Capture the cell that displays the provided text and extract its (X, Y) central coordinate. 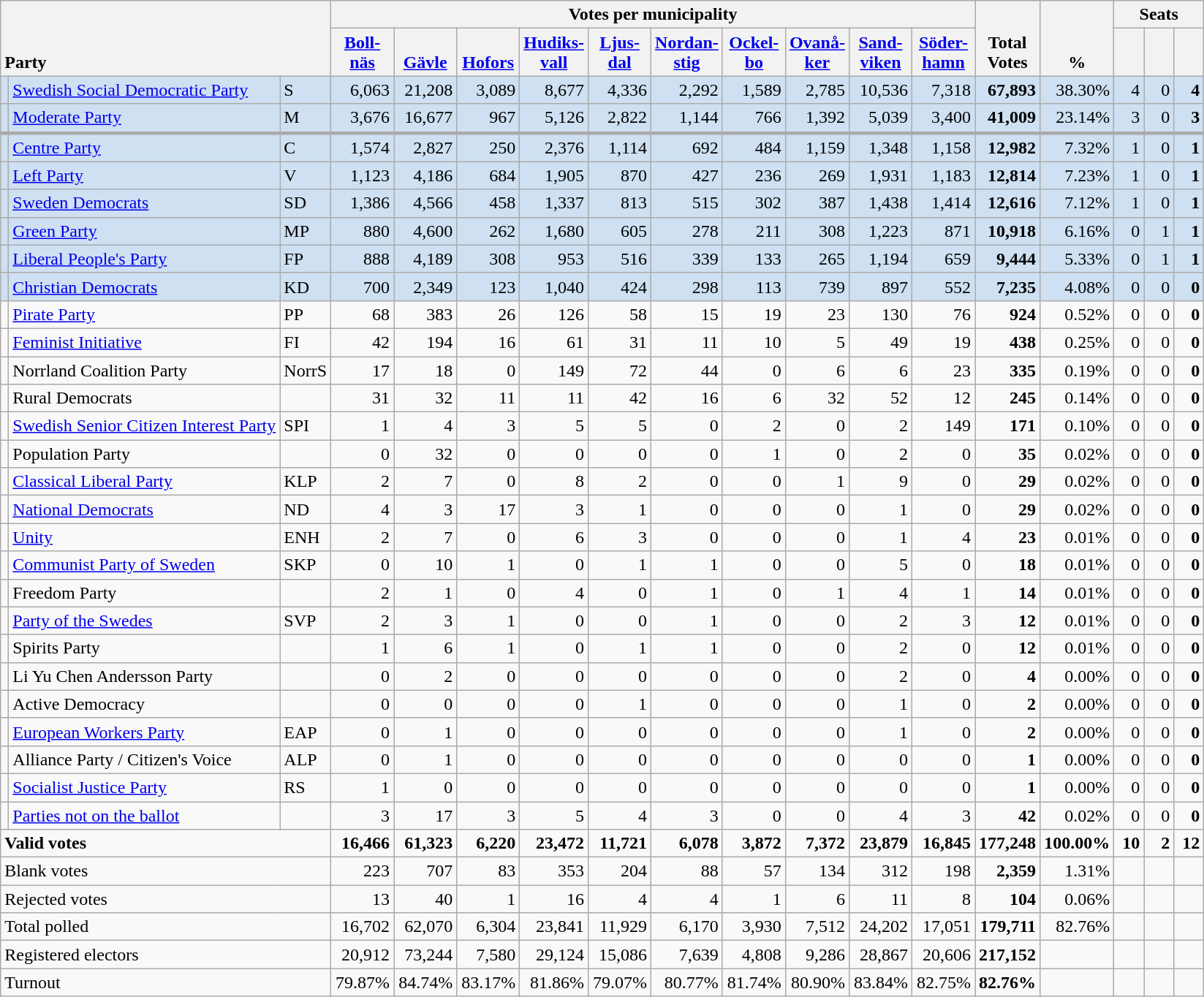
9 (880, 482)
ALP (306, 759)
14 (1007, 593)
Party of the Swedes (145, 621)
Votes per municipality (654, 15)
16,677 (425, 118)
ND (306, 509)
Green Party (145, 231)
1,040 (554, 287)
67,893 (1007, 90)
113 (754, 287)
700 (363, 287)
12,616 (1007, 203)
Nordan- stig (687, 53)
Left Party (145, 175)
6,078 (687, 844)
1,337 (554, 203)
Feminist Initiative (145, 342)
2,359 (1007, 871)
61 (554, 342)
Söder- hamn (944, 53)
Gävle (425, 53)
104 (1007, 899)
Swedish Social Democratic Party (145, 90)
Christian Democrats (145, 287)
12,814 (1007, 175)
7,580 (488, 955)
194 (425, 342)
0.10% (1078, 426)
Hofors (488, 53)
83.17% (488, 982)
223 (363, 871)
133 (754, 259)
387 (817, 203)
Li Yu Chen Andersson Party (145, 676)
Rejected votes (166, 899)
Seats (1159, 15)
Alliance Party / Citizen's Voice (145, 759)
Party (166, 38)
2,292 (687, 90)
21,208 (425, 90)
179,711 (1007, 927)
1,905 (554, 175)
79.07% (620, 982)
1,414 (944, 203)
552 (944, 287)
1,386 (363, 203)
58 (620, 314)
6.16% (1078, 231)
68 (363, 314)
458 (488, 203)
44 (687, 371)
684 (488, 175)
924 (1007, 314)
Total Votes (1007, 38)
Blank votes (166, 871)
871 (944, 231)
80.90% (817, 982)
Liberal People's Party (145, 259)
880 (363, 231)
Classical Liberal Party (145, 482)
National Democrats (145, 509)
1.31% (1078, 871)
SD (306, 203)
Turnout (166, 982)
134 (817, 871)
81.86% (554, 982)
Unity (145, 537)
Total polled (166, 927)
88 (687, 871)
2,822 (620, 118)
339 (687, 259)
7,512 (817, 927)
2,827 (425, 148)
RS (306, 787)
41,009 (1007, 118)
EAP (306, 732)
298 (687, 287)
76 (944, 314)
424 (620, 287)
0.52% (1078, 314)
4,189 (425, 259)
Ockel- bo (754, 53)
177,248 (1007, 844)
49 (880, 342)
6,220 (488, 844)
NorrS (306, 371)
198 (944, 871)
766 (754, 118)
23,472 (554, 844)
Ovanå- ker (817, 53)
17,051 (944, 927)
Sweden Democrats (145, 203)
Spirits Party (145, 648)
3,676 (363, 118)
278 (687, 231)
7.32% (1078, 148)
Active Democracy (145, 704)
1,931 (880, 175)
38.30% (1078, 90)
7.23% (1078, 175)
Ljus- dal (620, 53)
1,438 (880, 203)
11,929 (620, 927)
10,536 (880, 90)
7,639 (687, 955)
80.77% (687, 982)
13 (363, 899)
5,126 (554, 118)
Swedish Senior Citizen Interest Party (145, 426)
953 (554, 259)
PP (306, 314)
1,183 (944, 175)
% (1078, 38)
Parties not on the ballot (145, 815)
23,879 (880, 844)
72 (620, 371)
1,223 (880, 231)
Rural Democrats (145, 398)
217,152 (1007, 955)
62,070 (425, 927)
2,349 (425, 287)
1,348 (880, 148)
4,336 (620, 90)
4.08% (1078, 287)
383 (425, 314)
1,574 (363, 148)
16,702 (363, 927)
83 (488, 871)
897 (880, 287)
1,158 (944, 148)
211 (754, 231)
245 (1007, 398)
ENH (306, 537)
516 (620, 259)
171 (1007, 426)
23.14% (1078, 118)
1,194 (880, 259)
3,400 (944, 118)
81.74% (754, 982)
16,845 (944, 844)
262 (488, 231)
82.75% (944, 982)
28,867 (880, 955)
10,918 (1007, 231)
659 (944, 259)
302 (754, 203)
V (306, 175)
Boll- näs (363, 53)
2,785 (817, 90)
1,589 (754, 90)
24,202 (880, 927)
57 (754, 871)
3,930 (754, 927)
1,159 (817, 148)
692 (687, 148)
1,680 (554, 231)
52 (880, 398)
M (306, 118)
9,286 (817, 955)
2,376 (554, 148)
605 (620, 231)
1,114 (620, 148)
6,170 (687, 927)
Sand- viken (880, 53)
813 (620, 203)
Freedom Party (145, 593)
126 (554, 314)
84.74% (425, 982)
7,318 (944, 90)
353 (554, 871)
European Workers Party (145, 732)
20,912 (363, 955)
967 (488, 118)
739 (817, 287)
SVP (306, 621)
23,841 (554, 927)
484 (754, 148)
5,039 (880, 118)
79.87% (363, 982)
4,600 (425, 231)
4,566 (425, 203)
7,372 (817, 844)
61,323 (425, 844)
3,872 (754, 844)
0.25% (1078, 342)
SKP (306, 565)
26 (488, 314)
515 (687, 203)
6,063 (363, 90)
Communist Party of Sweden (145, 565)
438 (1007, 342)
0.19% (1078, 371)
FP (306, 259)
9,444 (1007, 259)
5.33% (1078, 259)
Norrland Coalition Party (145, 371)
C (306, 148)
236 (754, 175)
4,808 (754, 955)
S (306, 90)
3,089 (488, 90)
73,244 (425, 955)
100.00% (1078, 844)
8,677 (554, 90)
Valid votes (166, 844)
7,235 (1007, 287)
269 (817, 175)
KD (306, 287)
Socialist Justice Party (145, 787)
123 (488, 287)
83.84% (880, 982)
15,086 (620, 955)
0.06% (1078, 899)
312 (880, 871)
7.12% (1078, 203)
Pirate Party (145, 314)
1,123 (363, 175)
MP (306, 231)
6,304 (488, 927)
Moderate Party (145, 118)
427 (687, 175)
204 (620, 871)
40 (425, 899)
335 (1007, 371)
FI (306, 342)
16,466 (363, 844)
707 (425, 871)
265 (817, 259)
35 (1007, 454)
11,721 (620, 844)
870 (620, 175)
SPI (306, 426)
1,392 (817, 118)
888 (363, 259)
250 (488, 148)
Population Party (145, 454)
1,144 (687, 118)
0.14% (1078, 398)
12,982 (1007, 148)
15 (687, 314)
Hudiks- vall (554, 53)
4,186 (425, 175)
KLP (306, 482)
29,124 (554, 955)
Centre Party (145, 148)
130 (880, 314)
20,606 (944, 955)
Registered electors (166, 955)
